Search for the cell housing the specified text and yield its (x, y) center coordinate. 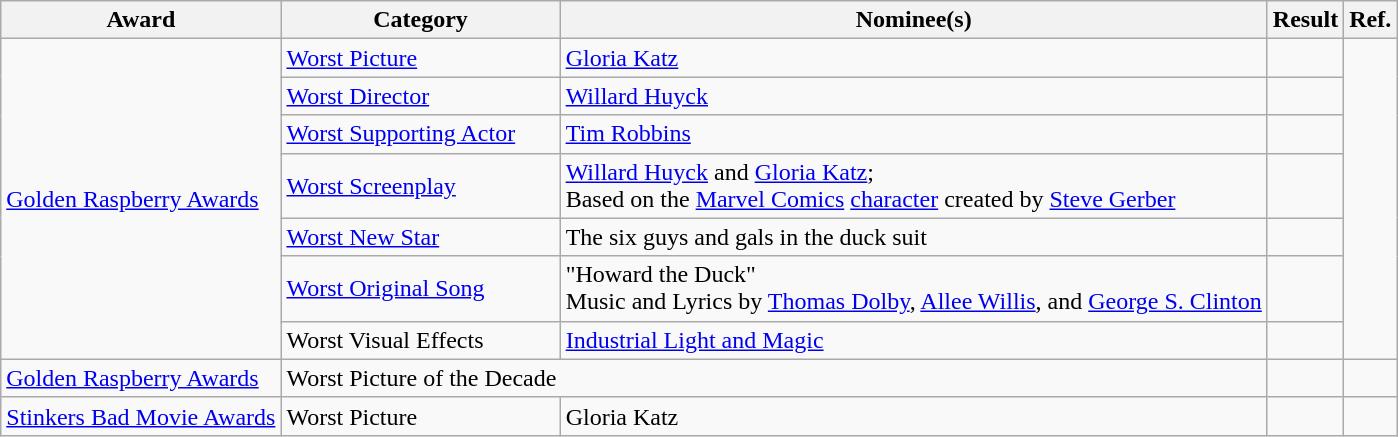
Willard Huyck (914, 96)
Worst Original Song (420, 288)
Worst New Star (420, 237)
Award (141, 20)
The six guys and gals in the duck suit (914, 237)
Worst Director (420, 96)
Result (1305, 20)
Industrial Light and Magic (914, 340)
Worst Screenplay (420, 186)
Nominee(s) (914, 20)
Ref. (1370, 20)
Tim Robbins (914, 134)
"Howard the Duck" Music and Lyrics by Thomas Dolby, Allee Willis, and George S. Clinton (914, 288)
Willard Huyck and Gloria Katz; Based on the Marvel Comics character created by Steve Gerber (914, 186)
Worst Picture of the Decade (774, 378)
Worst Supporting Actor (420, 134)
Worst Visual Effects (420, 340)
Category (420, 20)
Stinkers Bad Movie Awards (141, 416)
